Scan for the cell matching the given text and deliver its [X, Y] coordinate at center. 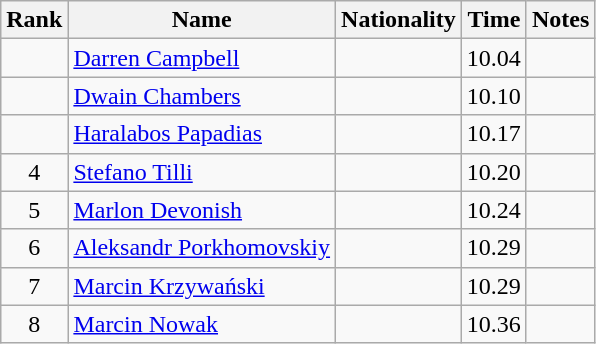
Stefano Tilli [202, 172]
4 [34, 172]
10.17 [494, 134]
10.10 [494, 96]
8 [34, 324]
Aleksandr Porkhomovskiy [202, 248]
10.24 [494, 210]
Marcin Krzywański [202, 286]
10.20 [494, 172]
5 [34, 210]
Marlon Devonish [202, 210]
Marcin Nowak [202, 324]
Rank [34, 20]
Darren Campbell [202, 58]
7 [34, 286]
6 [34, 248]
Nationality [399, 20]
Dwain Chambers [202, 96]
Time [494, 20]
10.36 [494, 324]
Notes [560, 20]
10.04 [494, 58]
Name [202, 20]
Haralabos Papadias [202, 134]
